Extract the [X, Y] coordinate from the center of the cell holding the provided text.  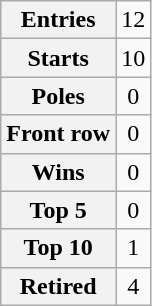
Retired [58, 286]
Poles [58, 96]
Front row [58, 134]
Wins [58, 172]
10 [134, 58]
Starts [58, 58]
12 [134, 20]
Top 10 [58, 248]
4 [134, 286]
Top 5 [58, 210]
1 [134, 248]
Entries [58, 20]
